Identify which cell holds the provided text, then report its [x, y] central coordinate. 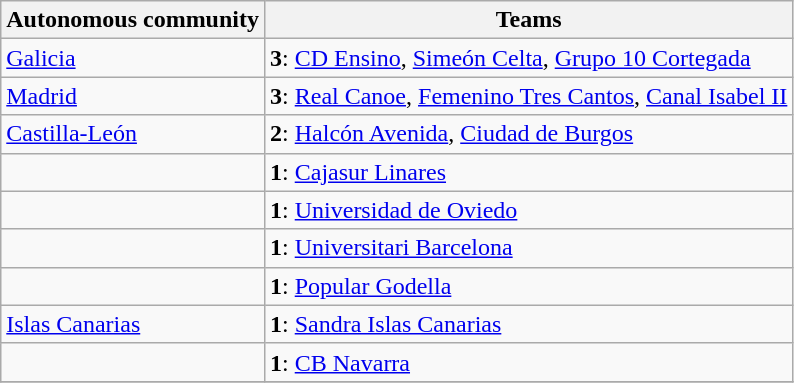
Autonomous community [133, 20]
Castilla-León [133, 134]
Islas Canarias [133, 324]
1: Universidad de Oviedo [529, 210]
1: CB Navarra [529, 362]
1: Popular Godella [529, 286]
1: Universitari Barcelona [529, 248]
1: Sandra Islas Canarias [529, 324]
3: CD Ensino, Simeón Celta, Grupo 10 Cortegada [529, 58]
2: Halcón Avenida, Ciudad de Burgos [529, 134]
Galicia [133, 58]
1: Cajasur Linares [529, 172]
Teams [529, 20]
Madrid [133, 96]
3: Real Canoe, Femenino Tres Cantos, Canal Isabel II [529, 96]
